Search for the cell housing the specified text and yield its [x, y] center coordinate. 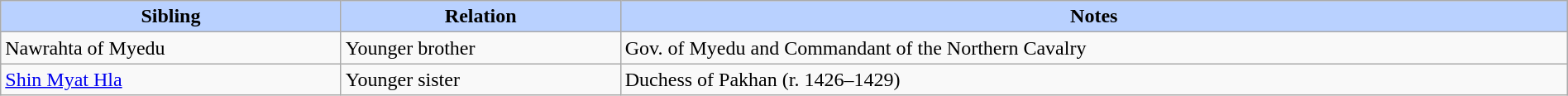
Sibling [170, 17]
Gov. of Myedu and Commandant of the Northern Cavalry [1093, 48]
Nawrahta of Myedu [170, 48]
Younger sister [480, 79]
Notes [1093, 17]
Duchess of Pakhan (r. 1426–1429) [1093, 79]
Shin Myat Hla [170, 79]
Relation [480, 17]
Younger brother [480, 48]
